Search for the cell housing the specified text and yield its [X, Y] center coordinate. 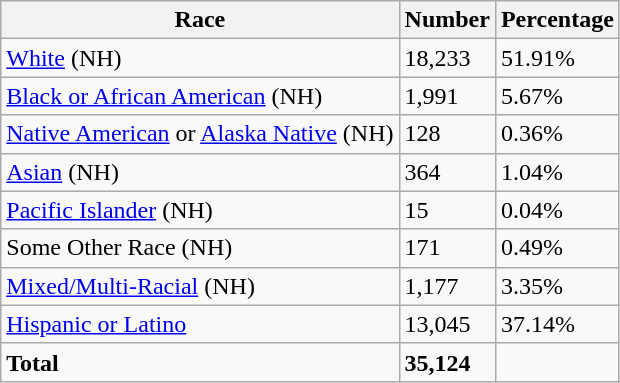
Mixed/Multi-Racial (NH) [200, 286]
Race [200, 20]
15 [447, 210]
Total [200, 362]
Pacific Islander (NH) [200, 210]
0.49% [557, 248]
13,045 [447, 324]
1.04% [557, 172]
5.67% [557, 96]
364 [447, 172]
1,177 [447, 286]
171 [447, 248]
128 [447, 134]
White (NH) [200, 58]
1,991 [447, 96]
Some Other Race (NH) [200, 248]
Number [447, 20]
0.04% [557, 210]
Percentage [557, 20]
Native American or Alaska Native (NH) [200, 134]
3.35% [557, 286]
51.91% [557, 58]
37.14% [557, 324]
Asian (NH) [200, 172]
Black or African American (NH) [200, 96]
18,233 [447, 58]
Hispanic or Latino [200, 324]
35,124 [447, 362]
0.36% [557, 134]
